From the cell containing the given text, extract its center point as (X, Y) coordinate. 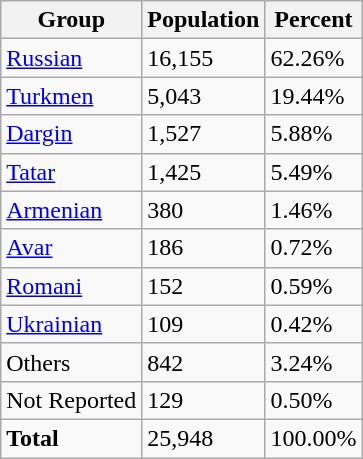
1,527 (204, 134)
5.49% (314, 172)
Ukrainian (72, 324)
Tatar (72, 172)
0.59% (314, 286)
Armenian (72, 210)
25,948 (204, 438)
Turkmen (72, 96)
109 (204, 324)
Not Reported (72, 400)
Population (204, 20)
1.46% (314, 210)
16,155 (204, 58)
62.26% (314, 58)
19.44% (314, 96)
186 (204, 248)
Others (72, 362)
0.72% (314, 248)
Dargin (72, 134)
129 (204, 400)
5.88% (314, 134)
5,043 (204, 96)
152 (204, 286)
100.00% (314, 438)
Russian (72, 58)
Total (72, 438)
0.50% (314, 400)
0.42% (314, 324)
380 (204, 210)
Percent (314, 20)
Romani (72, 286)
842 (204, 362)
3.24% (314, 362)
Group (72, 20)
Avar (72, 248)
1,425 (204, 172)
